Capture the cell that displays the provided text and extract its (X, Y) central coordinate. 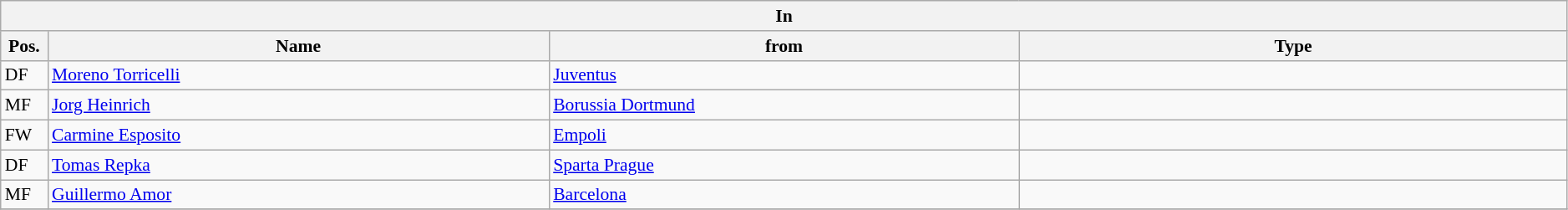
Name (298, 46)
Pos. (24, 46)
Borussia Dortmund (784, 105)
Guillermo Amor (298, 195)
FW (24, 136)
Moreno Torricelli (298, 75)
Tomas Repka (298, 165)
Barcelona (784, 195)
In (784, 16)
Type (1293, 46)
from (784, 46)
Sparta Prague (784, 165)
Empoli (784, 136)
Carmine Esposito (298, 136)
Juventus (784, 75)
Jorg Heinrich (298, 105)
